Extract the [x, y] coordinate from the center of the cell holding the provided text.  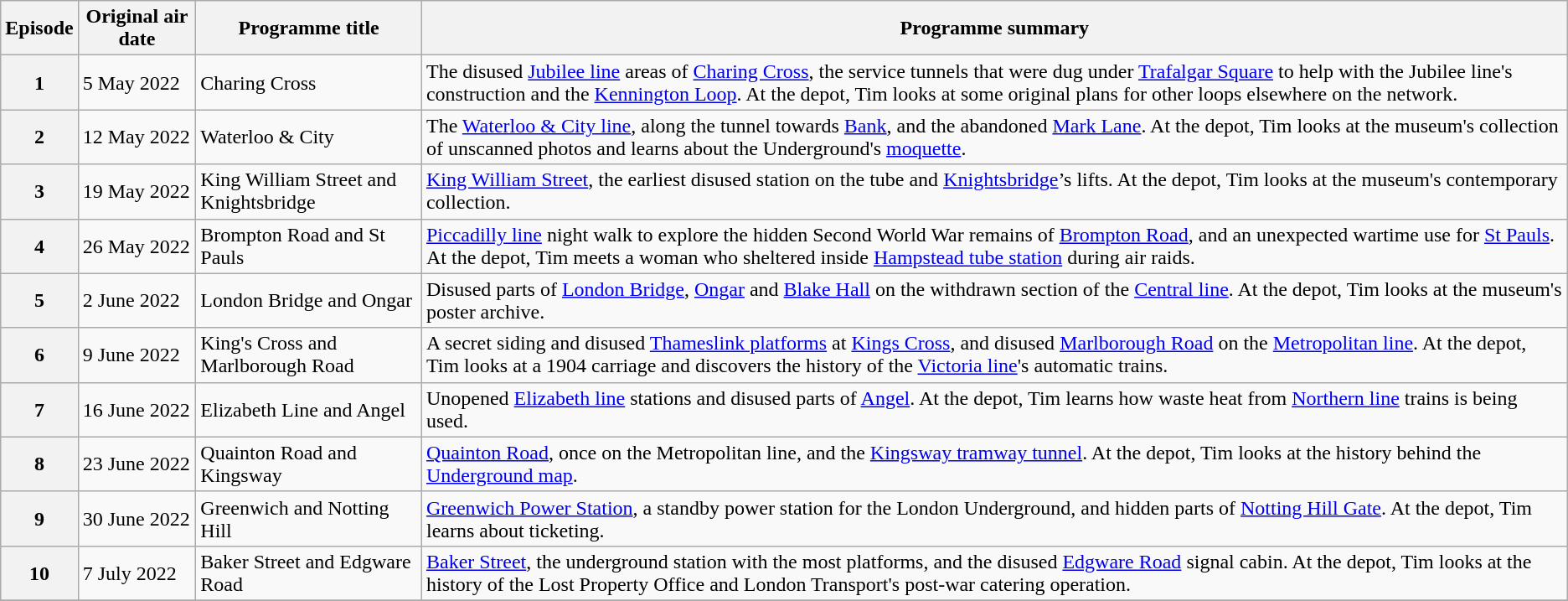
Charing Cross [309, 82]
Programme title [309, 28]
16 June 2022 [137, 409]
30 June 2022 [137, 518]
19 May 2022 [137, 191]
6 [39, 355]
5 May 2022 [137, 82]
Unopened Elizabeth line stations and disused parts of Angel. At the depot, Tim learns how waste heat from Northern line trains is being used. [994, 409]
9 June 2022 [137, 355]
8 [39, 464]
Episode [39, 28]
Quainton Road, once on the Metropolitan line, and the Kingsway tramway tunnel. At the depot, Tim looks at the history behind the Underground map. [994, 464]
3 [39, 191]
23 June 2022 [137, 464]
Greenwich and Notting Hill [309, 518]
26 May 2022 [137, 246]
5 [39, 300]
7 [39, 409]
4 [39, 246]
Programme summary [994, 28]
1 [39, 82]
2 June 2022 [137, 300]
2 [39, 137]
9 [39, 518]
Original air date [137, 28]
London Bridge and Ongar [309, 300]
King William Street and Knightsbridge [309, 191]
Baker Street and Edgware Road [309, 573]
Quainton Road and Kingsway [309, 464]
Brompton Road and St Pauls [309, 246]
Elizabeth Line and Angel [309, 409]
12 May 2022 [137, 137]
10 [39, 573]
7 July 2022 [137, 573]
Waterloo & City [309, 137]
King's Cross and Marlborough Road [309, 355]
